Find where the given text appears and provide that cell's center as [x, y] coordinate. 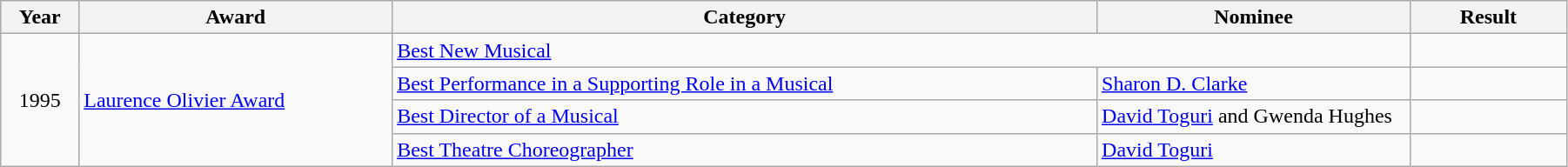
Laurence Olivier Award [236, 100]
Year [40, 17]
David Toguri and Gwenda Hughes [1254, 117]
Best New Musical [901, 50]
Sharon D. Clarke [1254, 83]
Category [745, 17]
Result [1488, 17]
Best Theatre Choreographer [745, 150]
Best Performance in a Supporting Role in a Musical [745, 83]
David Toguri [1254, 150]
1995 [40, 100]
Nominee [1254, 17]
Award [236, 17]
Best Director of a Musical [745, 117]
